Return the [X, Y] coordinate for the center point of the cell that contains the specified text.  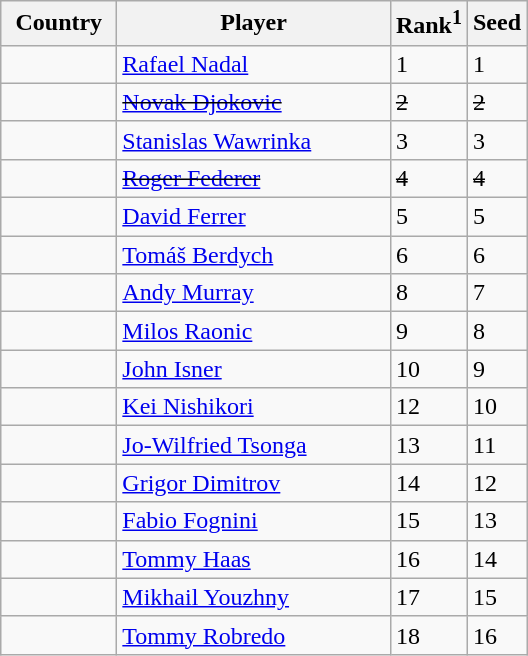
Roger Federer [254, 178]
Country [59, 24]
Fabio Fognini [254, 521]
17 [428, 597]
18 [428, 635]
Grigor Dimitrov [254, 483]
Andy Murray [254, 293]
Rafael Nadal [254, 64]
Tomáš Berdych [254, 255]
David Ferrer [254, 217]
Player [254, 24]
Jo-Wilfried Tsonga [254, 445]
Stanislas Wawrinka [254, 140]
11 [496, 445]
Rank1 [428, 24]
Seed [496, 24]
Tommy Haas [254, 559]
7 [496, 293]
Kei Nishikori [254, 407]
Milos Raonic [254, 331]
Mikhail Youzhny [254, 597]
John Isner [254, 369]
Tommy Robredo [254, 635]
Novak Djokovic [254, 102]
